Provide the [X, Y] coordinate of the cell's center where the given text is located.  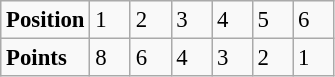
Points [46, 58]
5 [272, 20]
8 [110, 58]
Position [46, 20]
